Extract the [x, y] coordinate from the center of the cell holding the provided text.  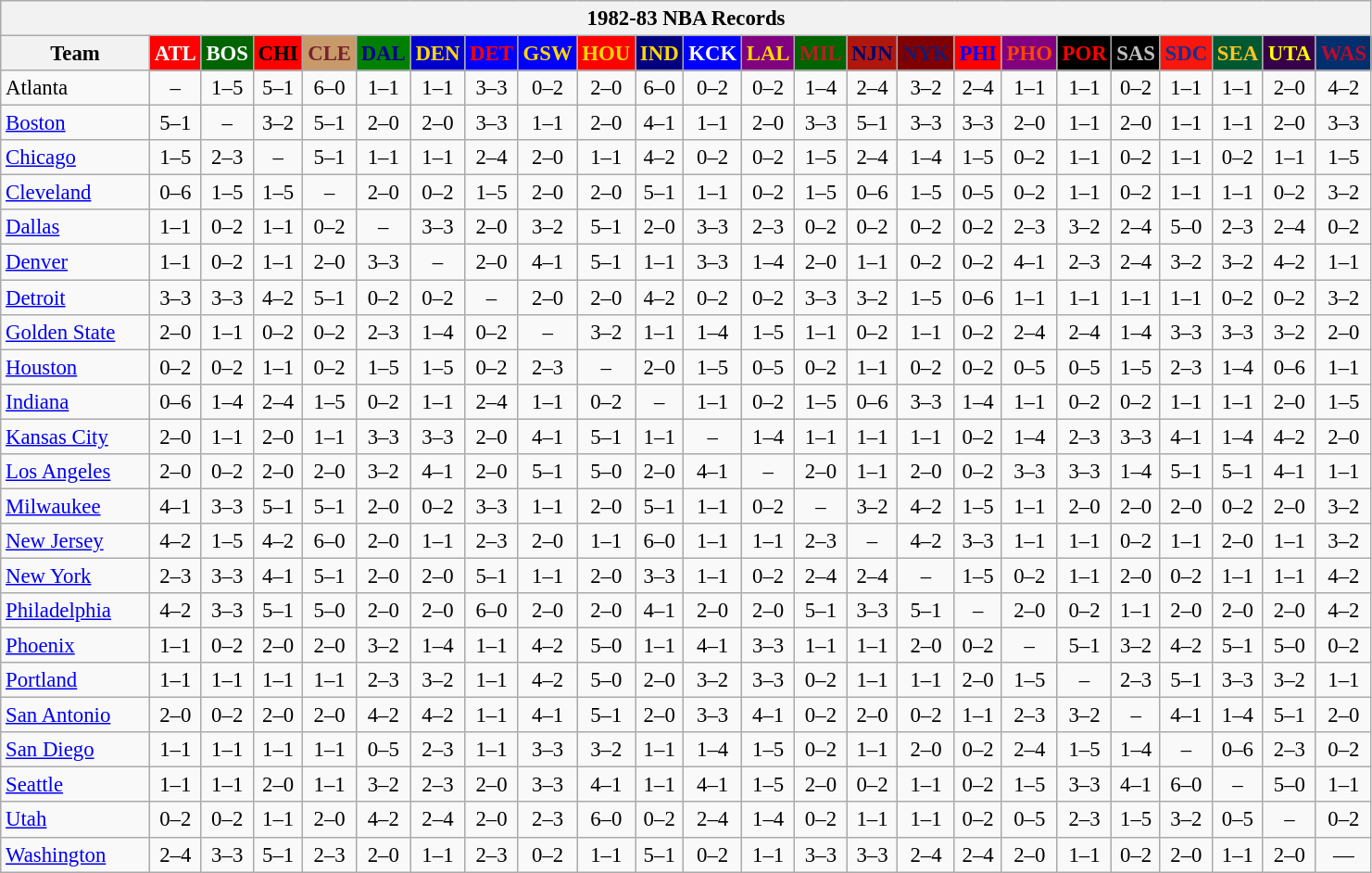
LAL [767, 54]
Utah [76, 820]
Los Angeles [76, 472]
PHI [978, 54]
DET [491, 54]
Golden State [76, 332]
Phoenix [76, 646]
GSW [548, 54]
Houston [76, 367]
Indiana [76, 401]
SDC [1186, 54]
NJN [873, 54]
San Diego [76, 750]
DEN [437, 54]
Boston [76, 123]
POR [1084, 54]
UTA [1290, 54]
DAL [384, 54]
Chicago [76, 158]
WAS [1343, 54]
Milwaukee [76, 506]
BOS [227, 54]
Dallas [76, 227]
Atlanta [76, 88]
KCK [713, 54]
IND [660, 54]
Detroit [76, 297]
PHO [1029, 54]
Seattle [76, 785]
CHI [278, 54]
New York [76, 576]
SEA [1238, 54]
— [1343, 854]
ATL [175, 54]
Denver [76, 262]
Philadelphia [76, 611]
HOU [606, 54]
CLE [330, 54]
Cleveland [76, 193]
New Jersey [76, 541]
Team [76, 54]
MIL [821, 54]
Kansas City [76, 436]
Portland [76, 680]
NYK [926, 54]
SAS [1136, 54]
Washington [76, 854]
San Antonio [76, 715]
1982-83 NBA Records [686, 19]
